Return the (X, Y) coordinate for the center point of the cell that contains the specified text.  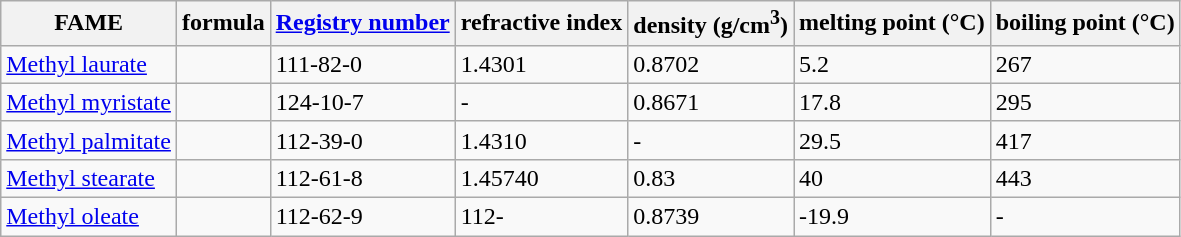
17.8 (892, 102)
0.8671 (711, 102)
refractive index (542, 24)
1.45740 (542, 178)
111-82-0 (362, 64)
40 (892, 178)
112-39-0 (362, 140)
formula (223, 24)
0.83 (711, 178)
FAME (89, 24)
267 (1085, 64)
Registry number (362, 24)
29.5 (892, 140)
Methyl palmitate (89, 140)
1.4310 (542, 140)
Methyl oleate (89, 217)
density (g/cm3) (711, 24)
boiling point (°C) (1085, 24)
0.8702 (711, 64)
-19.9 (892, 217)
Methyl stearate (89, 178)
295 (1085, 102)
124-10-7 (362, 102)
112-62-9 (362, 217)
5.2 (892, 64)
1.4301 (542, 64)
443 (1085, 178)
417 (1085, 140)
Methyl myristate (89, 102)
Methyl laurate (89, 64)
melting point (°C) (892, 24)
112- (542, 217)
0.8739 (711, 217)
112-61-8 (362, 178)
